Determine the [X, Y] coordinate at the center of the cell enclosing the given text.  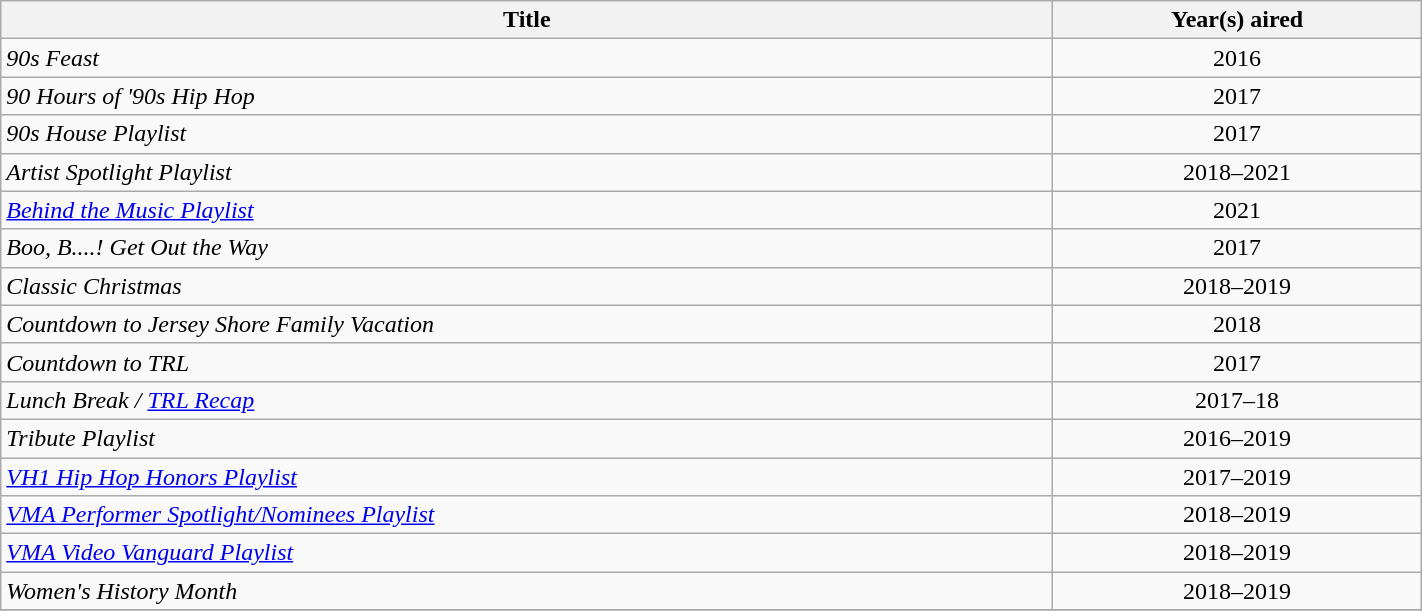
2016–2019 [1237, 438]
2021 [1237, 210]
Behind the Music Playlist [527, 210]
2017–18 [1237, 400]
90 Hours of '90s Hip Hop [527, 96]
VH1 Hip Hop Honors Playlist [527, 477]
2017–2019 [1237, 477]
2016 [1237, 58]
Tribute Playlist [527, 438]
Countdown to TRL [527, 362]
2018 [1237, 324]
90s Feast [527, 58]
Title [527, 20]
Boo, B....! Get Out the Way [527, 248]
Classic Christmas [527, 286]
Year(s) aired [1237, 20]
Women's History Month [527, 591]
VMA Performer Spotlight/Nominees Playlist [527, 515]
2018–2021 [1237, 172]
Countdown to Jersey Shore Family Vacation [527, 324]
90s House Playlist [527, 134]
VMA Video Vanguard Playlist [527, 553]
Artist Spotlight Playlist [527, 172]
Lunch Break / TRL Recap [527, 400]
